Return the (X, Y) coordinate for the center point of the cell that contains the specified text.  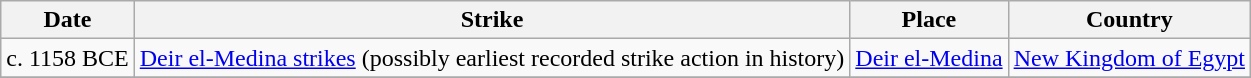
Date (68, 20)
c. 1158 BCE (68, 58)
New Kingdom of Egypt (1129, 58)
Deir el-Medina strikes (possibly earliest recorded strike action in history) (492, 58)
Deir el-Medina (929, 58)
Place (929, 20)
Strike (492, 20)
Country (1129, 20)
